Detect which cell encompasses the target text, then output its [X, Y] center coordinate. 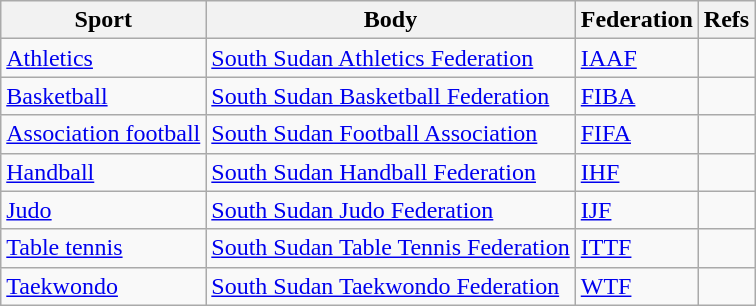
Association football [104, 134]
IJF [636, 210]
IAAF [636, 58]
Refs [726, 20]
FIBA [636, 96]
Basketball [104, 96]
South Sudan Table Tennis Federation [390, 248]
Judo [104, 210]
ITTF [636, 248]
Sport [104, 20]
South Sudan Athletics Federation [390, 58]
IHF [636, 172]
South Sudan Handball Federation [390, 172]
South Sudan Football Association [390, 134]
South Sudan Judo Federation [390, 210]
WTF [636, 286]
Body [390, 20]
South Sudan Taekwondo Federation [390, 286]
South Sudan Basketball Federation [390, 96]
FIFA [636, 134]
Federation [636, 20]
Handball [104, 172]
Table tennis [104, 248]
Athletics [104, 58]
Taekwondo [104, 286]
